Provide the [X, Y] coordinate of the cell's center where the given text is located.  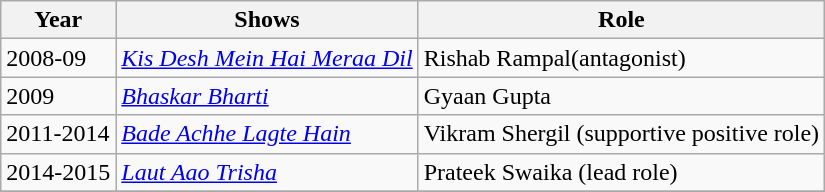
Role [621, 20]
Shows [267, 20]
Bhaskar Bharti [267, 96]
Kis Desh Mein Hai Meraa Dil [267, 58]
2011-2014 [58, 134]
2014-2015 [58, 172]
2008-09 [58, 58]
Prateek Swaika (lead role) [621, 172]
Vikram Shergil (supportive positive role) [621, 134]
Laut Aao Trisha [267, 172]
Year [58, 20]
Gyaan Gupta [621, 96]
Rishab Rampal(antagonist) [621, 58]
2009 [58, 96]
Bade Achhe Lagte Hain [267, 134]
